Determine the [x, y] coordinate at the center of the cell enclosing the given text.  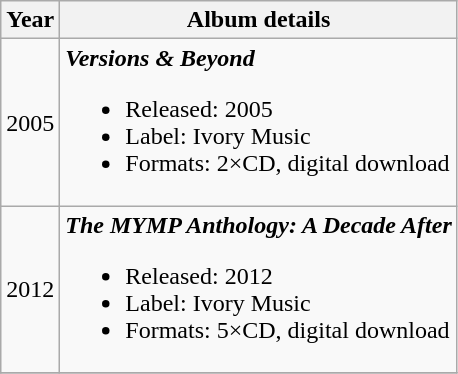
2012 [30, 290]
The MYMP Anthology: A Decade AfterReleased: 2012Label: Ivory MusicFormats: 5×CD, digital download [258, 290]
Versions & BeyondReleased: 2005Label: Ivory MusicFormats: 2×CD, digital download [258, 122]
2005 [30, 122]
Album details [258, 20]
Year [30, 20]
